Pinpoint the cell where the given text exists, returning its (x, y) midpoint coordinate. 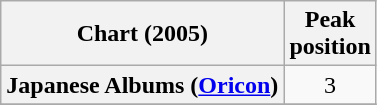
Chart (2005) (142, 34)
3 (330, 85)
Japanese Albums (Oricon) (142, 85)
Peakposition (330, 34)
